Locate the cell with the specified text and output its (X, Y) center coordinate. 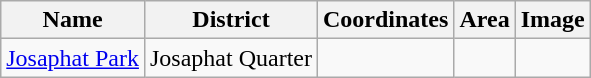
Josaphat Park (73, 58)
District (230, 20)
Coordinates (385, 20)
Area (484, 20)
Image (552, 20)
Josaphat Quarter (230, 58)
Name (73, 20)
